Determine the [X, Y] coordinate at the center of the cell enclosing the given text.  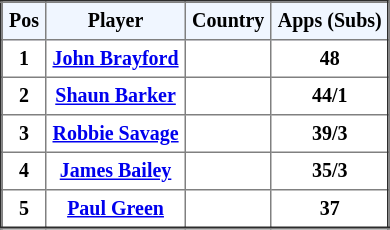
48 [330, 59]
Country [228, 21]
44/1 [330, 96]
Pos [24, 21]
James Bailey [116, 171]
Player [116, 21]
39/3 [330, 134]
5 [24, 209]
35/3 [330, 171]
2 [24, 96]
John Brayford [116, 59]
3 [24, 134]
Robbie Savage [116, 134]
1 [24, 59]
4 [24, 171]
37 [330, 209]
Shaun Barker [116, 96]
Paul Green [116, 209]
Apps (Subs) [330, 21]
